Identify which cell holds the provided text, then report its (x, y) central coordinate. 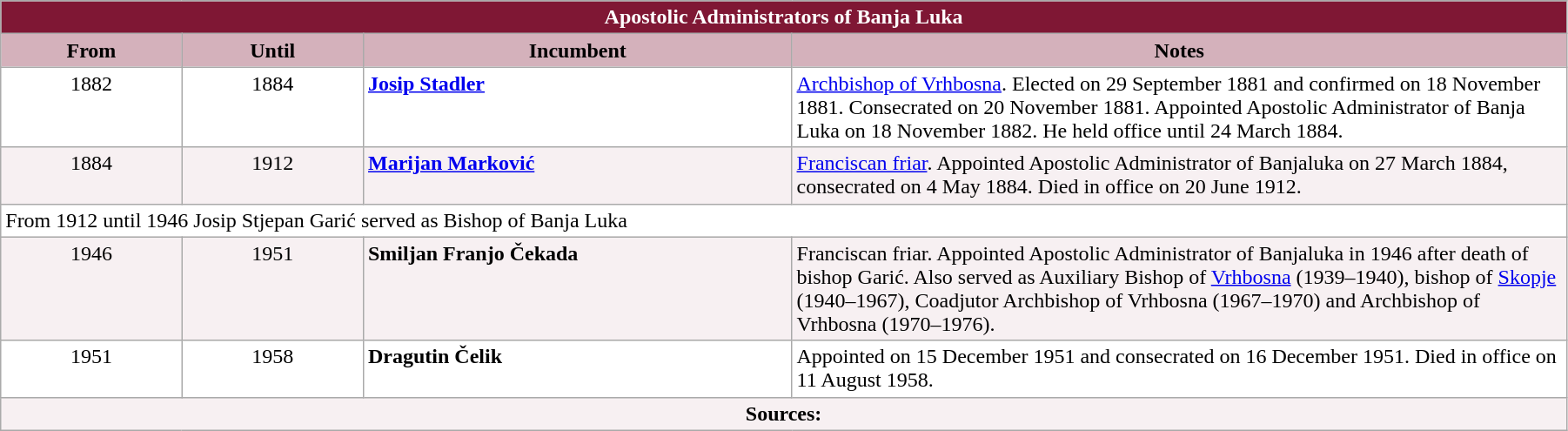
Franciscan friar. Appointed Apostolic Administrator of Banjaluka on 27 March 1884, consecrated on 4 May 1884. Died in office on 20 June 1912. (1179, 176)
Smiljan Franjo Čekada (578, 289)
1946 (91, 289)
From (91, 51)
Marijan Marković (578, 176)
1882 (91, 107)
Sources: (784, 414)
Josip Stadler (578, 107)
Appointed on 15 December 1951 and consecrated on 16 December 1951. Died in office on 11 August 1958. (1179, 369)
1912 (272, 176)
Incumbent (578, 51)
Until (272, 51)
Apostolic Administrators of Banja Luka (784, 17)
Dragutin Čelik (578, 369)
From 1912 until 1946 Josip Stjepan Garić served as Bishop of Banja Luka (784, 220)
1958 (272, 369)
Notes (1179, 51)
